Find where the given text appears and provide that cell's center as [x, y] coordinate. 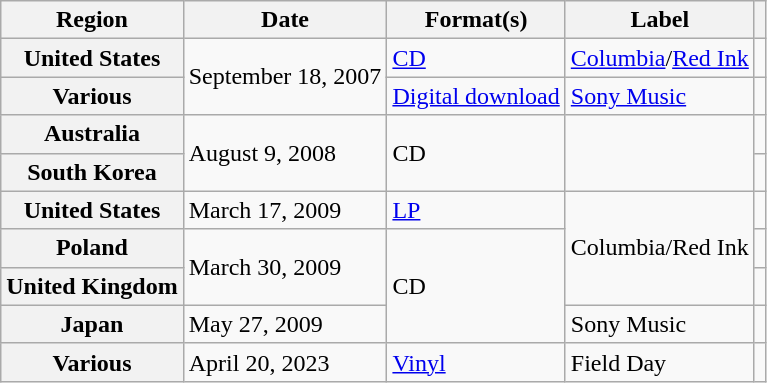
Poland [92, 248]
April 20, 2023 [285, 362]
Field Day [660, 362]
September 18, 2007 [285, 77]
May 27, 2009 [285, 324]
Australia [92, 134]
Digital download [476, 96]
Format(s) [476, 20]
Region [92, 20]
LP [476, 210]
March 17, 2009 [285, 210]
Label [660, 20]
August 9, 2008 [285, 153]
Japan [92, 324]
March 30, 2009 [285, 267]
Date [285, 20]
United Kingdom [92, 286]
Vinyl [476, 362]
South Korea [92, 172]
